For the text-containing cell, return its midpoint in [x, y] coordinate format. 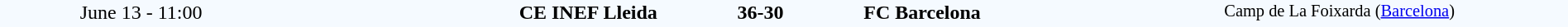
CE INEF Lleida [470, 12]
Camp de La Foixarda (Barcelona) [1396, 13]
36-30 [760, 12]
FC Barcelona [1043, 12]
June 13 - 11:00 [141, 13]
